Return [X, Y] of the center of cell containing provided text 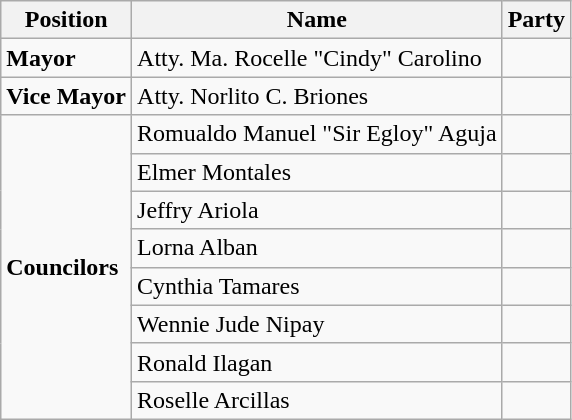
Name [318, 20]
Councilors [66, 267]
Ronald Ilagan [318, 362]
Vice Mayor [66, 96]
Atty. Ma. Rocelle "Cindy" Carolino [318, 58]
Roselle Arcillas [318, 400]
Cynthia Tamares [318, 286]
Position [66, 20]
Wennie Jude Nipay [318, 324]
Party [536, 20]
Romualdo Manuel "Sir Egloy" Aguja [318, 134]
Elmer Montales [318, 172]
Lorna Alban [318, 248]
Jeffry Ariola [318, 210]
Atty. Norlito C. Briones [318, 96]
Mayor [66, 58]
